Provide the [X, Y] coordinate of the cell's center where the given text is located.  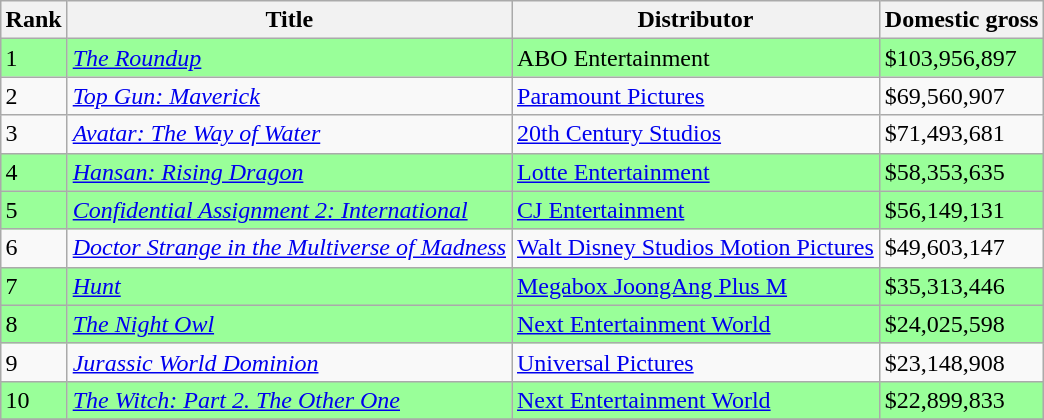
7 [34, 286]
20th Century Studios [696, 134]
ABO Entertainment [696, 58]
1 [34, 58]
$58,353,635 [962, 172]
Title [289, 20]
Confidential Assignment 2: International [289, 210]
$71,493,681 [962, 134]
9 [34, 362]
CJ Entertainment [696, 210]
3 [34, 134]
Distributor [696, 20]
$103,956,897 [962, 58]
Walt Disney Studios Motion Pictures [696, 248]
2 [34, 96]
$69,560,907 [962, 96]
10 [34, 400]
$35,313,446 [962, 286]
Rank [34, 20]
Domestic gross [962, 20]
$23,148,908 [962, 362]
4 [34, 172]
$22,899,833 [962, 400]
Doctor Strange in the Multiverse of Madness [289, 248]
The Night Owl [289, 324]
$49,603,147 [962, 248]
$56,149,131 [962, 210]
Hansan: Rising Dragon [289, 172]
The Witch: Part 2. The Other One [289, 400]
5 [34, 210]
6 [34, 248]
The Roundup [289, 58]
Universal Pictures [696, 362]
Paramount Pictures [696, 96]
Jurassic World Dominion [289, 362]
Lotte Entertainment [696, 172]
Top Gun: Maverick [289, 96]
$24,025,598 [962, 324]
8 [34, 324]
Avatar: The Way of Water [289, 134]
Megabox JoongAng Plus M [696, 286]
Hunt [289, 286]
